Detect which cell encompasses the target text, then output its (x, y) center coordinate. 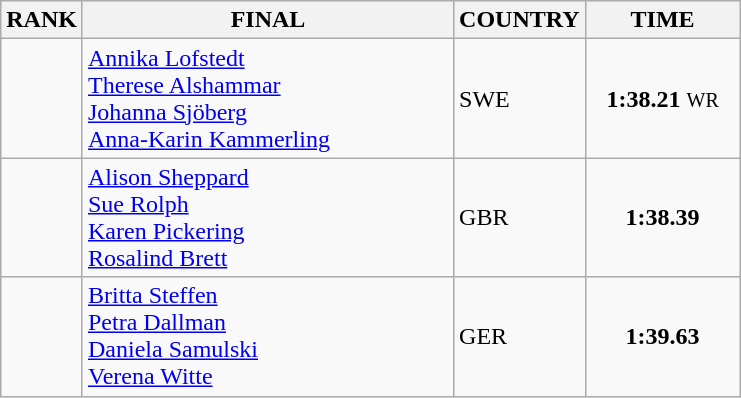
Britta SteffenPetra DallmanDaniela SamulskiVerena Witte (268, 336)
RANK (42, 20)
TIME (662, 20)
1:38.21 WR (662, 98)
FINAL (268, 20)
1:39.63 (662, 336)
1:38.39 (662, 218)
Alison SheppardSue RolphKaren PickeringRosalind Brett (268, 218)
GBR (520, 218)
Annika LofstedtTherese AlshammarJohanna SjöbergAnna-Karin Kammerling (268, 98)
SWE (520, 98)
GER (520, 336)
COUNTRY (520, 20)
